Provide the [X, Y] coordinate of the cell's center where the given text is located.  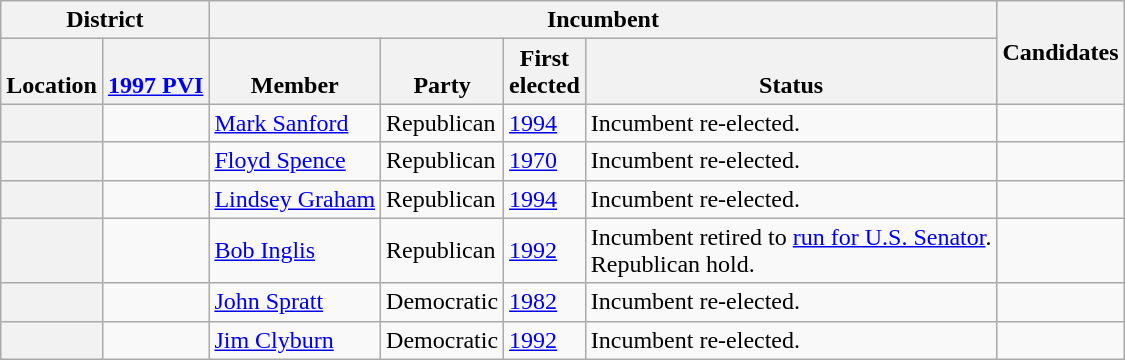
District [105, 20]
Bob Inglis [295, 250]
1970 [545, 161]
Location [52, 72]
Firstelected [545, 72]
1997 PVI [155, 72]
Member [295, 72]
Candidates [1060, 52]
Incumbent retired to run for U.S. Senator.Republican hold. [791, 250]
Party [442, 72]
John Spratt [295, 302]
Floyd Spence [295, 161]
Lindsey Graham [295, 199]
1982 [545, 302]
Jim Clyburn [295, 340]
Mark Sanford [295, 123]
Status [791, 72]
Incumbent [603, 20]
